Detect which cell encompasses the target text, then output its [X, Y] center coordinate. 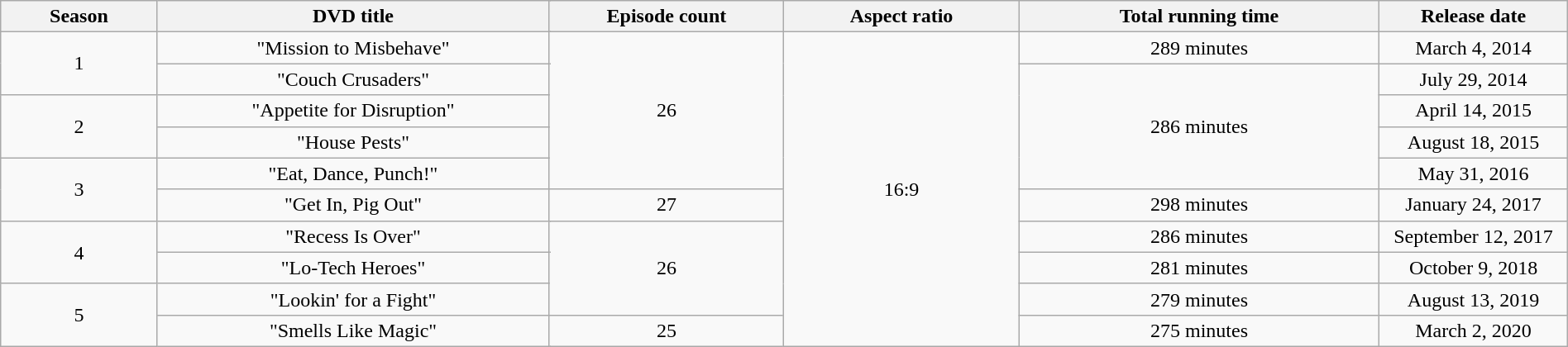
"Mission to Misbehave" [353, 48]
27 [667, 205]
September 12, 2017 [1474, 236]
August 13, 2019 [1474, 299]
Release date [1474, 17]
5 [79, 315]
25 [667, 330]
"Eat, Dance, Punch!" [353, 173]
Episode count [667, 17]
May 31, 2016 [1474, 173]
"Recess Is Over" [353, 236]
October 9, 2018 [1474, 268]
3 [79, 189]
1 [79, 64]
"House Pests" [353, 142]
298 minutes [1199, 205]
March 2, 2020 [1474, 330]
"Appetite for Disruption" [353, 111]
2 [79, 126]
"Smells Like Magic" [353, 330]
March 4, 2014 [1474, 48]
275 minutes [1199, 330]
April 14, 2015 [1474, 111]
16:9 [901, 190]
Total running time [1199, 17]
"Lookin' for a Fight" [353, 299]
289 minutes [1199, 48]
4 [79, 252]
"Couch Crusaders" [353, 79]
August 18, 2015 [1474, 142]
281 minutes [1199, 268]
"Get In, Pig Out" [353, 205]
Season [79, 17]
July 29, 2014 [1474, 79]
279 minutes [1199, 299]
DVD title [353, 17]
January 24, 2017 [1474, 205]
"Lo-Tech Heroes" [353, 268]
Aspect ratio [901, 17]
